Return [X, Y] of the center of cell containing provided text 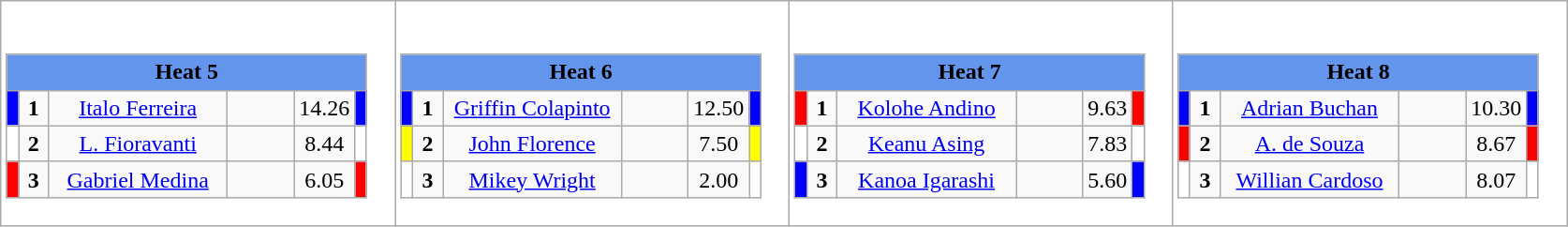
Heat 7 [969, 72]
7.50 [719, 144]
Heat 5 [186, 72]
Keanu Asing [927, 144]
7.83 [1107, 144]
8.07 [1497, 179]
Heat 6 1 Griffin Colapinto 12.50 2 John Florence 7.50 3 Mikey Wright 2.00 [592, 113]
Griffin Colapinto [532, 108]
2.00 [719, 179]
Kanoa Igarashi [927, 179]
Mikey Wright [532, 179]
8.67 [1497, 144]
Gabriel Medina [139, 179]
Adrian Buchan [1309, 108]
10.30 [1497, 108]
Heat 6 [581, 72]
Heat 5 1 Italo Ferreira 14.26 2 L. Fioravanti 8.44 3 Gabriel Medina 6.05 [199, 113]
Kolohe Andino [927, 108]
A. de Souza [1309, 144]
Heat 8 1 Adrian Buchan 10.30 2 A. de Souza 8.67 3 Willian Cardoso 8.07 [1369, 113]
5.60 [1107, 179]
8.44 [324, 144]
Italo Ferreira [139, 108]
9.63 [1107, 108]
Heat 7 1 Kolohe Andino 9.63 2 Keanu Asing 7.83 3 Kanoa Igarashi 5.60 [982, 113]
12.50 [719, 108]
14.26 [324, 108]
L. Fioravanti [139, 144]
6.05 [324, 179]
Willian Cardoso [1309, 179]
Heat 8 [1358, 72]
John Florence [532, 144]
